For the text-containing cell, return its midpoint in [X, Y] coordinate format. 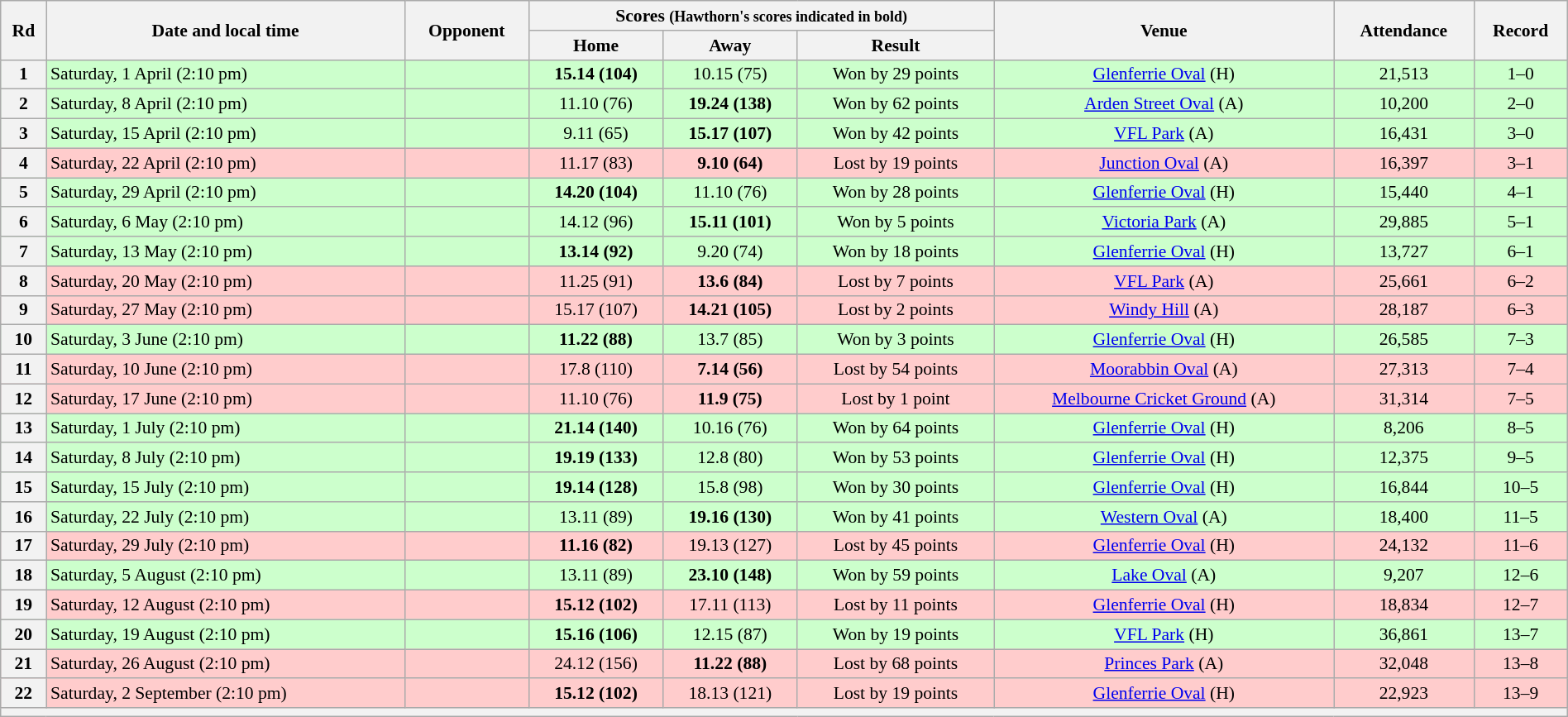
7–4 [1520, 370]
Lost by 2 points [896, 310]
10.15 (75) [730, 74]
10 [23, 340]
16 [23, 517]
14.12 (96) [595, 222]
13–8 [1520, 664]
11–6 [1520, 546]
13.14 (92) [595, 251]
8–5 [1520, 428]
Saturday, 17 June (2:10 pm) [225, 399]
4–1 [1520, 193]
Record [1520, 30]
29,885 [1404, 222]
15,440 [1404, 193]
Saturday, 5 August (2:10 pm) [225, 576]
15.11 (101) [730, 222]
3–0 [1520, 134]
Saturday, 6 May (2:10 pm) [225, 222]
Saturday, 1 July (2:10 pm) [225, 428]
Won by 41 points [896, 517]
Lost by 1 point [896, 399]
2 [23, 104]
13.6 (84) [730, 281]
13 [23, 428]
25,661 [1404, 281]
Won by 42 points [896, 134]
11.9 (75) [730, 399]
17.11 (113) [730, 605]
1–0 [1520, 74]
Won by 18 points [896, 251]
Saturday, 22 July (2:10 pm) [225, 517]
14.20 (104) [595, 193]
31,314 [1404, 399]
19 [23, 605]
13–9 [1520, 694]
10.16 (76) [730, 428]
6–3 [1520, 310]
Saturday, 29 July (2:10 pm) [225, 546]
19.13 (127) [730, 546]
28,187 [1404, 310]
13.7 (85) [730, 340]
17.8 (110) [595, 370]
15 [23, 487]
Saturday, 26 August (2:10 pm) [225, 664]
36,861 [1404, 634]
Home [595, 45]
Opponent [466, 30]
Victoria Park (A) [1164, 222]
26,585 [1404, 340]
6–1 [1520, 251]
19.14 (128) [595, 487]
11.17 (83) [595, 163]
15.8 (98) [730, 487]
9,207 [1404, 576]
Windy Hill (A) [1164, 310]
15.16 (106) [595, 634]
Lost by 68 points [896, 664]
9.10 (64) [730, 163]
Saturday, 2 September (2:10 pm) [225, 694]
16,397 [1404, 163]
5 [23, 193]
21,513 [1404, 74]
16,844 [1404, 487]
14 [23, 458]
12–6 [1520, 576]
22 [23, 694]
Won by 64 points [896, 428]
Lake Oval (A) [1164, 576]
Lost by 54 points [896, 370]
Won by 62 points [896, 104]
11–5 [1520, 517]
9.20 (74) [730, 251]
19.19 (133) [595, 458]
Attendance [1404, 30]
Won by 53 points [896, 458]
19.16 (130) [730, 517]
Moorabbin Oval (A) [1164, 370]
Saturday, 29 April (2:10 pm) [225, 193]
Won by 5 points [896, 222]
20 [23, 634]
Scores (Hawthorn's scores indicated in bold) [761, 16]
Won by 3 points [896, 340]
12–7 [1520, 605]
Western Oval (A) [1164, 517]
12 [23, 399]
9.11 (65) [595, 134]
10,200 [1404, 104]
Away [730, 45]
Won by 19 points [896, 634]
Saturday, 15 July (2:10 pm) [225, 487]
7–3 [1520, 340]
Saturday, 8 July (2:10 pm) [225, 458]
18 [23, 576]
17 [23, 546]
Saturday, 1 April (2:10 pm) [225, 74]
8,206 [1404, 428]
7.14 (56) [730, 370]
Won by 30 points [896, 487]
11.16 (82) [595, 546]
Saturday, 20 May (2:10 pm) [225, 281]
9 [23, 310]
24.12 (156) [595, 664]
Won by 59 points [896, 576]
10–5 [1520, 487]
12,375 [1404, 458]
18.13 (121) [730, 694]
Won by 29 points [896, 74]
21.14 (140) [595, 428]
Lost by 7 points [896, 281]
23.10 (148) [730, 576]
Venue [1164, 30]
12.8 (80) [730, 458]
9–5 [1520, 458]
5–1 [1520, 222]
Date and local time [225, 30]
Saturday, 12 August (2:10 pm) [225, 605]
Princes Park (A) [1164, 664]
Lost by 45 points [896, 546]
Saturday, 19 August (2:10 pm) [225, 634]
13,727 [1404, 251]
24,132 [1404, 546]
18,834 [1404, 605]
3–1 [1520, 163]
Saturday, 10 June (2:10 pm) [225, 370]
6 [23, 222]
11.25 (91) [595, 281]
Saturday, 27 May (2:10 pm) [225, 310]
13–7 [1520, 634]
27,313 [1404, 370]
32,048 [1404, 664]
4 [23, 163]
8 [23, 281]
12.15 (87) [730, 634]
Melbourne Cricket Ground (A) [1164, 399]
14.21 (105) [730, 310]
Result [896, 45]
2–0 [1520, 104]
3 [23, 134]
VFL Park (H) [1164, 634]
Lost by 11 points [896, 605]
18,400 [1404, 517]
7–5 [1520, 399]
1 [23, 74]
16,431 [1404, 134]
Saturday, 13 May (2:10 pm) [225, 251]
Saturday, 8 April (2:10 pm) [225, 104]
Rd [23, 30]
Arden Street Oval (A) [1164, 104]
7 [23, 251]
11 [23, 370]
21 [23, 664]
Saturday, 15 April (2:10 pm) [225, 134]
15.14 (104) [595, 74]
Saturday, 22 April (2:10 pm) [225, 163]
Saturday, 3 June (2:10 pm) [225, 340]
Won by 28 points [896, 193]
22,923 [1404, 694]
6–2 [1520, 281]
19.24 (138) [730, 104]
Junction Oval (A) [1164, 163]
